Determine the (X, Y) coordinate at the center of the cell enclosing the given text.  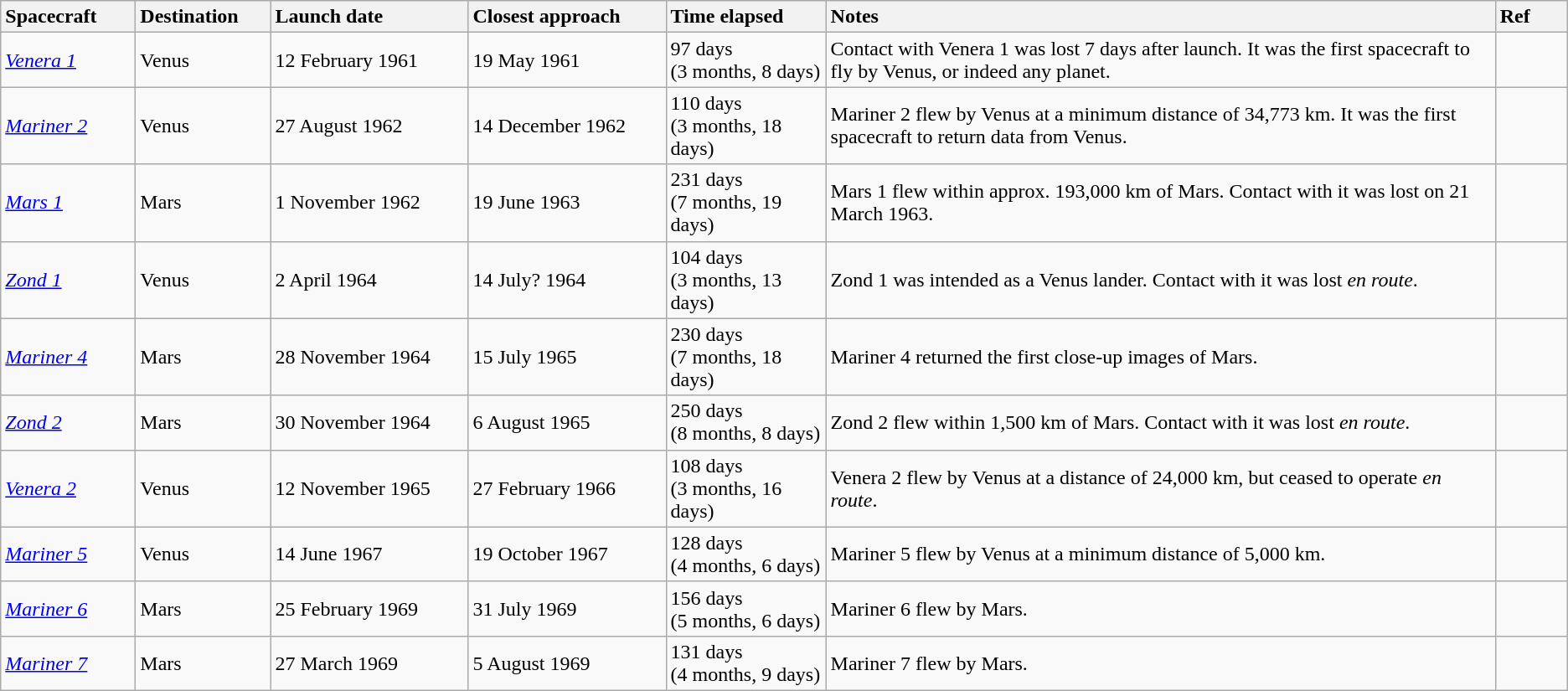
250 days(8 months, 8 days) (745, 422)
14 June 1967 (369, 554)
Mars 1 flew within approx. 193,000 km of Mars. Contact with it was lost on 21 March 1963. (1161, 203)
Venera 2 flew by Venus at a distance of 24,000 km, but ceased to operate en route. (1161, 488)
Mariner 6 flew by Mars. (1161, 608)
Mariner 2 flew by Venus at a minimum distance of 34,773 km. It was the first spacecraft to return data from Venus. (1161, 126)
6 August 1965 (567, 422)
31 July 1969 (567, 608)
156 days(5 months, 6 days) (745, 608)
Venera 2 (69, 488)
Zond 2 (69, 422)
108 days(3 months, 16 days) (745, 488)
110 days(3 months, 18 days) (745, 126)
14 July? 1964 (567, 280)
19 May 1961 (567, 60)
Notes (1161, 17)
131 days(4 months, 9 days) (745, 663)
30 November 1964 (369, 422)
12 February 1961 (369, 60)
28 November 1964 (369, 357)
27 March 1969 (369, 663)
128 days(4 months, 6 days) (745, 554)
Time elapsed (745, 17)
Zond 2 flew within 1,500 km of Mars. Contact with it was lost en route. (1161, 422)
Destination (203, 17)
Mariner 5 (69, 554)
104 days(3 months, 13 days) (745, 280)
27 February 1966 (567, 488)
15 July 1965 (567, 357)
12 November 1965 (369, 488)
27 August 1962 (369, 126)
Mariner 4 returned the first close-up images of Mars. (1161, 357)
2 April 1964 (369, 280)
25 February 1969 (369, 608)
97 days(3 months, 8 days) (745, 60)
Mariner 7 flew by Mars. (1161, 663)
230 days(7 months, 18 days) (745, 357)
19 October 1967 (567, 554)
14 December 1962 (567, 126)
Zond 1 (69, 280)
Zond 1 was intended as a Venus lander. Contact with it was lost en route. (1161, 280)
Ref (1531, 17)
Mariner 7 (69, 663)
5 August 1969 (567, 663)
19 June 1963 (567, 203)
Closest approach (567, 17)
Mariner 4 (69, 357)
1 November 1962 (369, 203)
Mariner 2 (69, 126)
Contact with Venera 1 was lost 7 days after launch. It was the first spacecraft to fly by Venus, or indeed any planet. (1161, 60)
Spacecraft (69, 17)
231 days(7 months, 19 days) (745, 203)
Mars 1 (69, 203)
Launch date (369, 17)
Mariner 6 (69, 608)
Mariner 5 flew by Venus at a minimum distance of 5,000 km. (1161, 554)
Venera 1 (69, 60)
